Provide the [x, y] coordinate of the cell's center where the given text is located.  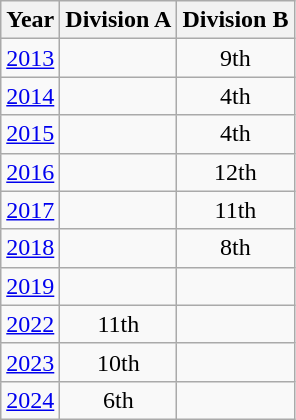
Year [30, 20]
8th [236, 248]
2015 [30, 134]
2014 [30, 96]
2023 [30, 362]
2016 [30, 172]
Division A [118, 20]
2024 [30, 400]
2013 [30, 58]
2017 [30, 210]
2018 [30, 248]
12th [236, 172]
Division B [236, 20]
10th [118, 362]
9th [236, 58]
2022 [30, 324]
2019 [30, 286]
6th [118, 400]
